Detect which cell encompasses the target text, then output its (X, Y) center coordinate. 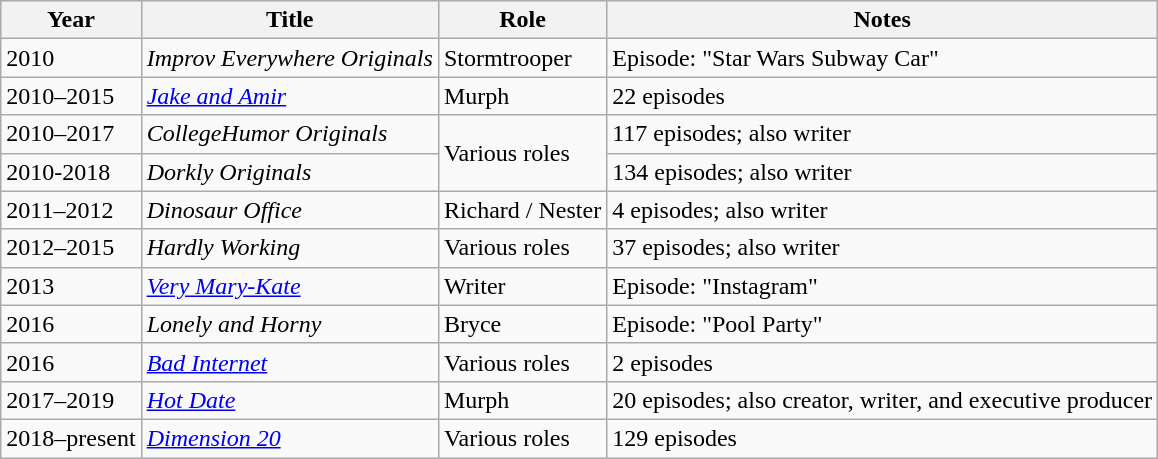
Stormtrooper (522, 58)
Writer (522, 286)
Richard / Nester (522, 210)
129 episodes (882, 438)
Role (522, 20)
22 episodes (882, 96)
Bryce (522, 324)
Episode: "Pool Party" (882, 324)
2011–2012 (71, 210)
Hot Date (290, 400)
Year (71, 20)
Improv Everywhere Originals (290, 58)
Dorkly Originals (290, 172)
Episode: "Star Wars Subway Car" (882, 58)
Notes (882, 20)
2010–2017 (71, 134)
2013 (71, 286)
Dinosaur Office (290, 210)
2018–present (71, 438)
20 episodes; also creator, writer, and executive producer (882, 400)
2010–2015 (71, 96)
2017–2019 (71, 400)
Lonely and Horny (290, 324)
Title (290, 20)
Hardly Working (290, 248)
117 episodes; also writer (882, 134)
2010 (71, 58)
2010-2018 (71, 172)
4 episodes; also writer (882, 210)
134 episodes; also writer (882, 172)
2 episodes (882, 362)
37 episodes; also writer (882, 248)
Bad Internet (290, 362)
2012–2015 (71, 248)
Episode: "Instagram" (882, 286)
Jake and Amir (290, 96)
CollegeHumor Originals (290, 134)
Dimension 20 (290, 438)
Very Mary-Kate (290, 286)
